Output the [X, Y] coordinate of the center of the cell containing the given text.  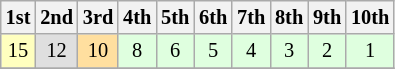
3rd [98, 17]
7th [251, 17]
10th [370, 17]
8th [289, 17]
15 [18, 51]
4th [137, 17]
6 [175, 51]
2 [327, 51]
6th [213, 17]
8 [137, 51]
12 [56, 51]
4 [251, 51]
2nd [56, 17]
5th [175, 17]
9th [327, 17]
5 [213, 51]
1 [370, 51]
3 [289, 51]
1st [18, 17]
10 [98, 51]
